Determine the [X, Y] coordinate at the center of the cell enclosing the given text.  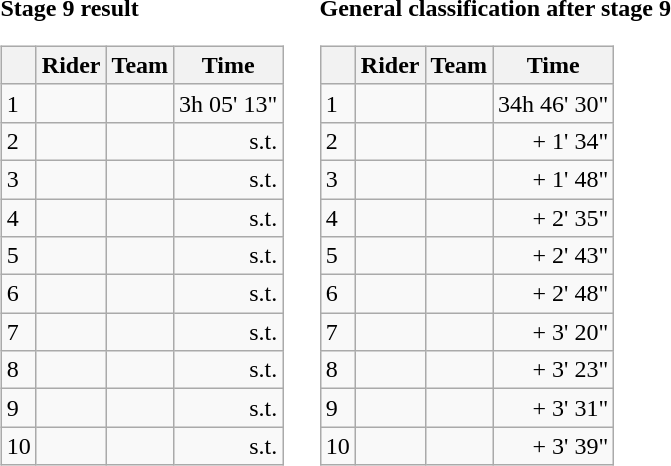
3h 05' 13" [228, 103]
+ 2' 35" [554, 217]
+ 2' 48" [554, 294]
+ 3' 31" [554, 408]
+ 3' 20" [554, 332]
34h 46' 30" [554, 103]
+ 1' 48" [554, 179]
+ 3' 23" [554, 370]
+ 3' 39" [554, 446]
+ 2' 43" [554, 256]
+ 1' 34" [554, 141]
